For the text-containing cell, return its midpoint in (X, Y) coordinate format. 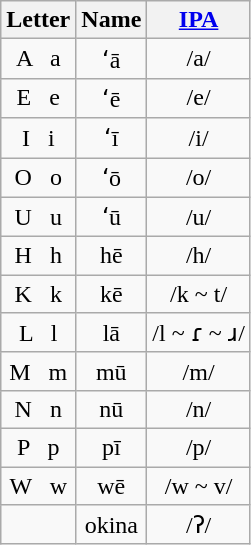
A a (38, 59)
ʻā (112, 59)
/u/ (199, 217)
H h (38, 256)
M m (38, 371)
/k ~ t/ (199, 294)
/p/ (199, 447)
K k (38, 294)
O o (38, 178)
/w ~ v/ (199, 485)
ʻē (112, 98)
okina (112, 525)
IPA (199, 20)
/a/ (199, 59)
/l ~ ɾ ~ ɹ/ (199, 333)
wē (112, 485)
hē (112, 256)
ʻū (112, 217)
N n (38, 409)
kē (112, 294)
P p (38, 447)
/o/ (199, 178)
I i (38, 138)
/h/ (199, 256)
Letter (38, 20)
/m/ (199, 371)
ʻī (112, 138)
pī (112, 447)
/n/ (199, 409)
L l (38, 333)
U u (38, 217)
nū (112, 409)
lā (112, 333)
ʻō (112, 178)
W w (38, 485)
E e (38, 98)
mū (112, 371)
Name (112, 20)
/ʔ/ (199, 525)
/e/ (199, 98)
/i/ (199, 138)
